Provide the (X, Y) coordinate of the cell's center where the given text is located.  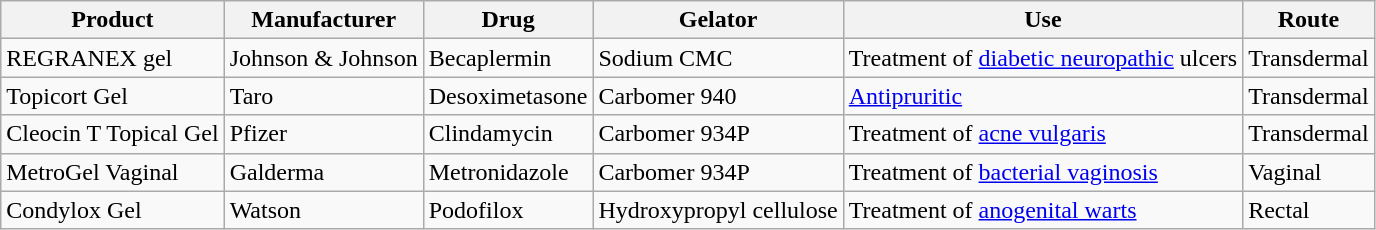
Hydroxypropyl cellulose (718, 210)
Rectal (1309, 210)
Taro (324, 96)
Manufacturer (324, 20)
Condylox Gel (112, 210)
Becaplermin (508, 58)
Clindamycin (508, 134)
Use (1042, 20)
Vaginal (1309, 172)
Treatment of diabetic neuropathic ulcers (1042, 58)
Pfizer (324, 134)
Cleocin T Topical Gel (112, 134)
Gelator (718, 20)
Podofilox (508, 210)
Antipruritic (1042, 96)
Route (1309, 20)
Desoximetasone (508, 96)
Topicort Gel (112, 96)
Treatment of bacterial vaginosis (1042, 172)
Product (112, 20)
Drug (508, 20)
MetroGel Vaginal (112, 172)
Sodium CMC (718, 58)
Johnson & Johnson (324, 58)
Carbomer 940 (718, 96)
Treatment of acne vulgaris (1042, 134)
Metronidazole (508, 172)
REGRANEX gel (112, 58)
Galderma (324, 172)
Watson (324, 210)
Treatment of anogenital warts (1042, 210)
